Provide the (X, Y) coordinate of the cell's center where the given text is located.  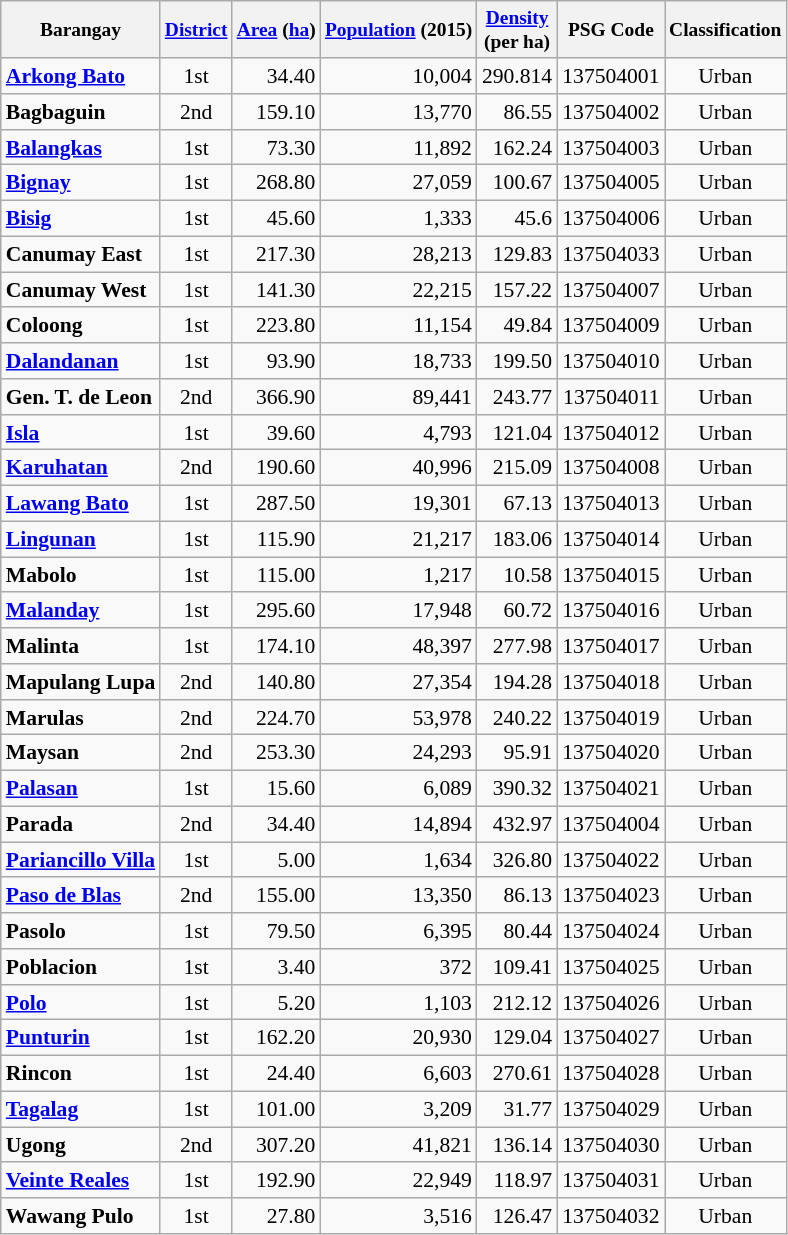
118.97 (517, 1181)
137504026 (610, 1003)
137504017 (610, 646)
Malanday (80, 611)
Tagalag (80, 1110)
174.10 (276, 646)
Lawang Bato (80, 504)
24.40 (276, 1074)
15.60 (276, 789)
18,733 (398, 361)
141.30 (276, 290)
60.72 (517, 611)
10,004 (398, 76)
192.90 (276, 1181)
Dalandanan (80, 361)
126.47 (517, 1216)
137504014 (610, 540)
Gen. T. de Leon (80, 397)
Paso de Blas (80, 896)
28,213 (398, 254)
253.30 (276, 753)
137504004 (610, 824)
162.24 (517, 148)
Pariancillo Villa (80, 860)
307.20 (276, 1145)
224.70 (276, 718)
109.41 (517, 967)
49.84 (517, 326)
432.97 (517, 824)
31.77 (517, 1110)
287.50 (276, 504)
137504013 (610, 504)
137504012 (610, 433)
41,821 (398, 1145)
Canumay East (80, 254)
Malinta (80, 646)
100.67 (517, 183)
137504019 (610, 718)
137504015 (610, 575)
District (196, 30)
13,350 (398, 896)
Ugong (80, 1145)
101.00 (276, 1110)
79.50 (276, 931)
190.60 (276, 468)
6,603 (398, 1074)
155.00 (276, 896)
157.22 (517, 290)
162.20 (276, 1038)
212.12 (517, 1003)
215.09 (517, 468)
Arkong Bato (80, 76)
223.80 (276, 326)
Poblacion (80, 967)
6,089 (398, 789)
Punturin (80, 1038)
73.30 (276, 148)
Polo (80, 1003)
Classification (725, 30)
137504033 (610, 254)
Karuhatan (80, 468)
40,996 (398, 468)
Pasolo (80, 931)
129.83 (517, 254)
140.80 (276, 682)
45.60 (276, 219)
290.814 (517, 76)
1,333 (398, 219)
137504027 (610, 1038)
Isla (80, 433)
5.00 (276, 860)
137504028 (610, 1074)
10.58 (517, 575)
27,354 (398, 682)
129.04 (517, 1038)
53,978 (398, 718)
13,770 (398, 112)
Density(per ha) (517, 30)
3,209 (398, 1110)
5.20 (276, 1003)
137504010 (610, 361)
137504003 (610, 148)
137504008 (610, 468)
277.98 (517, 646)
137504009 (610, 326)
137504020 (610, 753)
137504001 (610, 76)
1,217 (398, 575)
45.6 (517, 219)
137504031 (610, 1181)
Bisig (80, 219)
137504011 (610, 397)
Bagbaguin (80, 112)
Barangay (80, 30)
27.80 (276, 1216)
4,793 (398, 433)
137504002 (610, 112)
137504006 (610, 219)
137504032 (610, 1216)
137504024 (610, 931)
115.00 (276, 575)
199.50 (517, 361)
11,892 (398, 148)
137504023 (610, 896)
1,634 (398, 860)
137504016 (610, 611)
270.61 (517, 1074)
137504021 (610, 789)
194.28 (517, 682)
137504025 (610, 967)
Lingunan (80, 540)
137504030 (610, 1145)
326.80 (517, 860)
86.55 (517, 112)
1,103 (398, 1003)
137504007 (610, 290)
21,217 (398, 540)
Mapulang Lupa (80, 682)
159.10 (276, 112)
22,949 (398, 1181)
Population (2015) (398, 30)
295.60 (276, 611)
390.32 (517, 789)
Rincon (80, 1074)
Coloong (80, 326)
Mabolo (80, 575)
6,395 (398, 931)
11,154 (398, 326)
372 (398, 967)
137504022 (610, 860)
Bignay (80, 183)
86.13 (517, 896)
Parada (80, 824)
93.90 (276, 361)
115.90 (276, 540)
3,516 (398, 1216)
Maysan (80, 753)
Palasan (80, 789)
183.06 (517, 540)
Area (ha) (276, 30)
Wawang Pulo (80, 1216)
3.40 (276, 967)
137504005 (610, 183)
136.14 (517, 1145)
89,441 (398, 397)
39.60 (276, 433)
217.30 (276, 254)
240.22 (517, 718)
Canumay West (80, 290)
14,894 (398, 824)
17,948 (398, 611)
121.04 (517, 433)
67.13 (517, 504)
Balangkas (80, 148)
48,397 (398, 646)
PSG Code (610, 30)
268.80 (276, 183)
19,301 (398, 504)
Marulas (80, 718)
95.91 (517, 753)
20,930 (398, 1038)
137504018 (610, 682)
366.90 (276, 397)
Veinte Reales (80, 1181)
24,293 (398, 753)
22,215 (398, 290)
27,059 (398, 183)
80.44 (517, 931)
137504029 (610, 1110)
243.77 (517, 397)
